Output the (X, Y) coordinate of the center of the cell containing the given text.  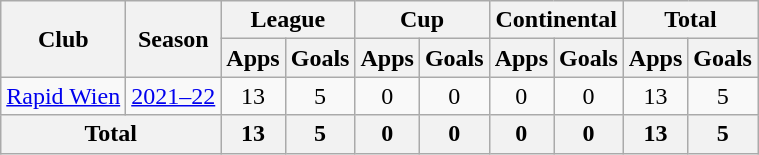
Cup (422, 20)
Continental (556, 20)
Rapid Wien (64, 96)
2021–22 (174, 96)
Club (64, 39)
Season (174, 39)
League (288, 20)
